Find where the given text appears and provide that cell's center as [X, Y] coordinate. 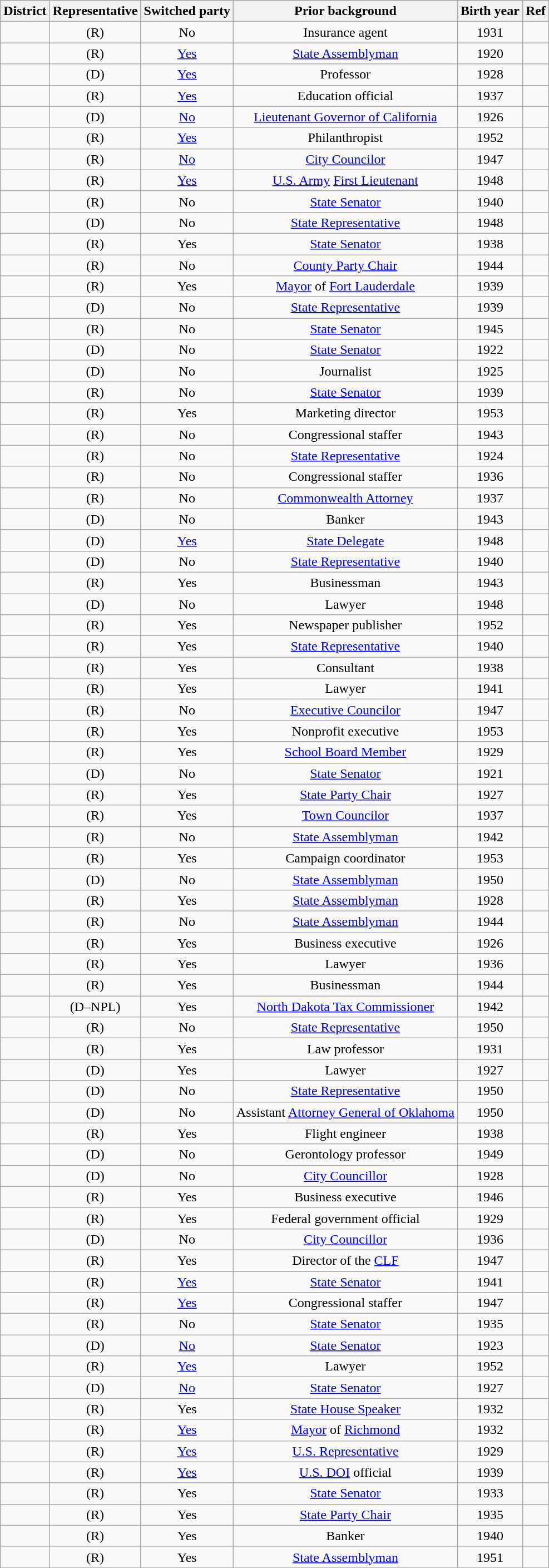
County Party Chair [345, 265]
U.S. Army First Lieutenant [345, 180]
School Board Member [345, 752]
1923 [489, 1345]
U.S. DOI official [345, 1472]
Newspaper publisher [345, 625]
District [25, 11]
Mayor of Richmond [345, 1430]
1949 [489, 1155]
1933 [489, 1493]
Gerontology professor [345, 1155]
Consultant [345, 668]
State House Speaker [345, 1409]
1946 [489, 1197]
Insurance agent [345, 32]
Flight engineer [345, 1133]
Ref [535, 11]
Commonwealth Attorney [345, 498]
Lieutenant Governor of California [345, 117]
Assistant Attorney General of Oklahoma [345, 1112]
Professor [345, 75]
1924 [489, 456]
1922 [489, 350]
Education official [345, 96]
U.S. Representative [345, 1451]
Town Councilor [345, 816]
1951 [489, 1557]
Birth year [489, 11]
Switched party [187, 11]
1920 [489, 53]
Law professor [345, 1049]
Mayor of Fort Lauderdale [345, 287]
Director of the CLF [345, 1260]
1921 [489, 773]
1945 [489, 329]
Representative [95, 11]
1925 [489, 371]
(D–NPL) [95, 1007]
North Dakota Tax Commissioner [345, 1007]
Journalist [345, 371]
Philanthropist [345, 138]
Nonprofit executive [345, 731]
Campaign coordinator [345, 858]
State Delegate [345, 540]
Marketing director [345, 413]
Federal government official [345, 1218]
Prior background [345, 11]
Executive Councilor [345, 710]
City Councilor [345, 159]
